Determine the (x, y) coordinate at the center of the cell enclosing the given text.  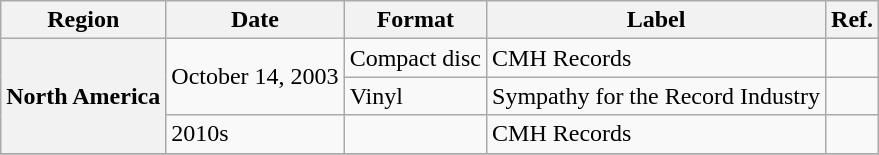
Ref. (852, 20)
Label (656, 20)
Vinyl (415, 96)
October 14, 2003 (255, 77)
Region (84, 20)
Date (255, 20)
North America (84, 96)
Sympathy for the Record Industry (656, 96)
Format (415, 20)
2010s (255, 134)
Compact disc (415, 58)
